Capture the cell that displays the provided text and extract its (X, Y) central coordinate. 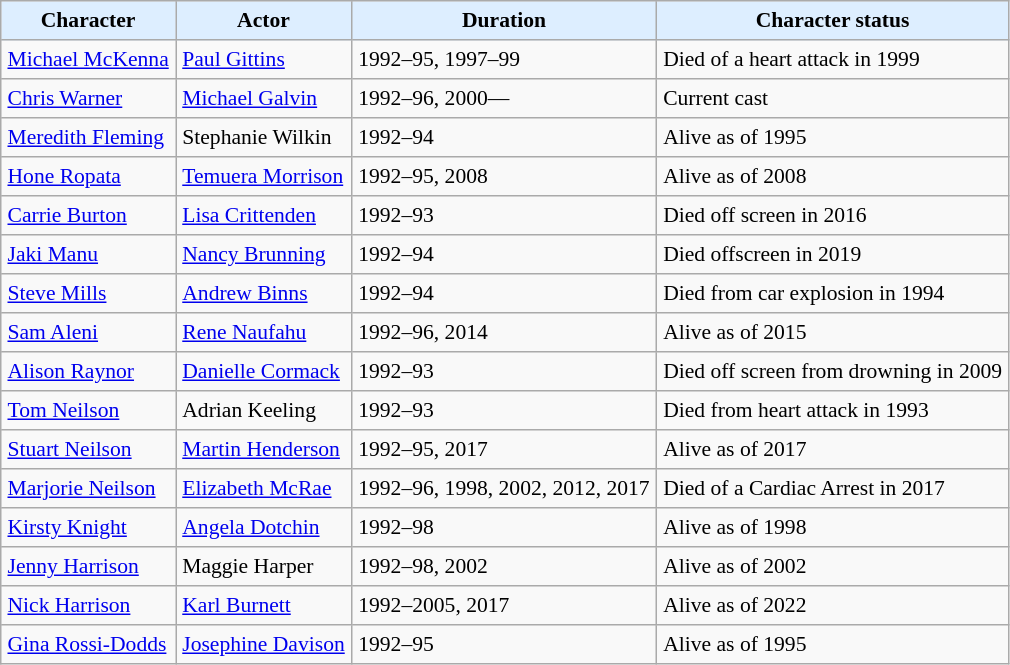
Tom Neilson (88, 410)
Duration (504, 20)
Alive as of 2002 (832, 566)
Died from heart attack in 1993 (832, 410)
Carrie Burton (88, 216)
1992–98 (504, 528)
Josephine Davison (264, 644)
1992–95, 2008 (504, 176)
Died off screen in 2016 (832, 216)
Character (88, 20)
Maggie Harper (264, 566)
Steve Mills (88, 294)
Meredith Fleming (88, 138)
Temuera Morrison (264, 176)
Hone Ropata (88, 176)
1992–2005, 2017 (504, 606)
Current cast (832, 98)
Marjorie Neilson (88, 488)
Gina Rossi-Dodds (88, 644)
1992–96, 2000— (504, 98)
Alive as of 1998 (832, 528)
Alive as of 2022 (832, 606)
Sam Aleni (88, 332)
Character status (832, 20)
1992–98, 2002 (504, 566)
Stuart Neilson (88, 450)
Alive as of 2017 (832, 450)
Kirsty Knight (88, 528)
Actor (264, 20)
Jaki Manu (88, 254)
Elizabeth McRae (264, 488)
Lisa Crittenden (264, 216)
Died off screen from drowning in 2009 (832, 372)
Angela Dotchin (264, 528)
Andrew Binns (264, 294)
Alive as of 2015 (832, 332)
Stephanie Wilkin (264, 138)
Adrian Keeling (264, 410)
Died of a Cardiac Arrest in 2017 (832, 488)
Alive as of 2008 (832, 176)
Died offscreen in 2019 (832, 254)
Nancy Brunning (264, 254)
1992–95, 1997–99 (504, 60)
Died from car explosion in 1994 (832, 294)
1992–96, 1998, 2002, 2012, 2017 (504, 488)
1992–96, 2014 (504, 332)
1992–95 (504, 644)
Alison Raynor (88, 372)
Michael McKenna (88, 60)
Karl Burnett (264, 606)
Died of a heart attack in 1999 (832, 60)
Nick Harrison (88, 606)
Rene Naufahu (264, 332)
Paul Gittins (264, 60)
Michael Galvin (264, 98)
Chris Warner (88, 98)
1992–95, 2017 (504, 450)
Martin Henderson (264, 450)
Jenny Harrison (88, 566)
Danielle Cormack (264, 372)
